Pinpoint the cell where the given text exists, returning its (X, Y) midpoint coordinate. 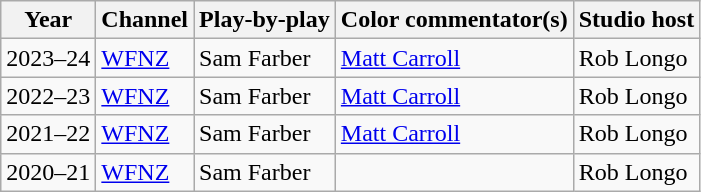
Studio host (636, 20)
Color commentator(s) (454, 20)
Year (48, 20)
2020–21 (48, 172)
2021–22 (48, 134)
Play-by-play (265, 20)
Channel (145, 20)
2022–23 (48, 96)
2023–24 (48, 58)
